Return the (X, Y) coordinate for the center point of the cell that contains the specified text.  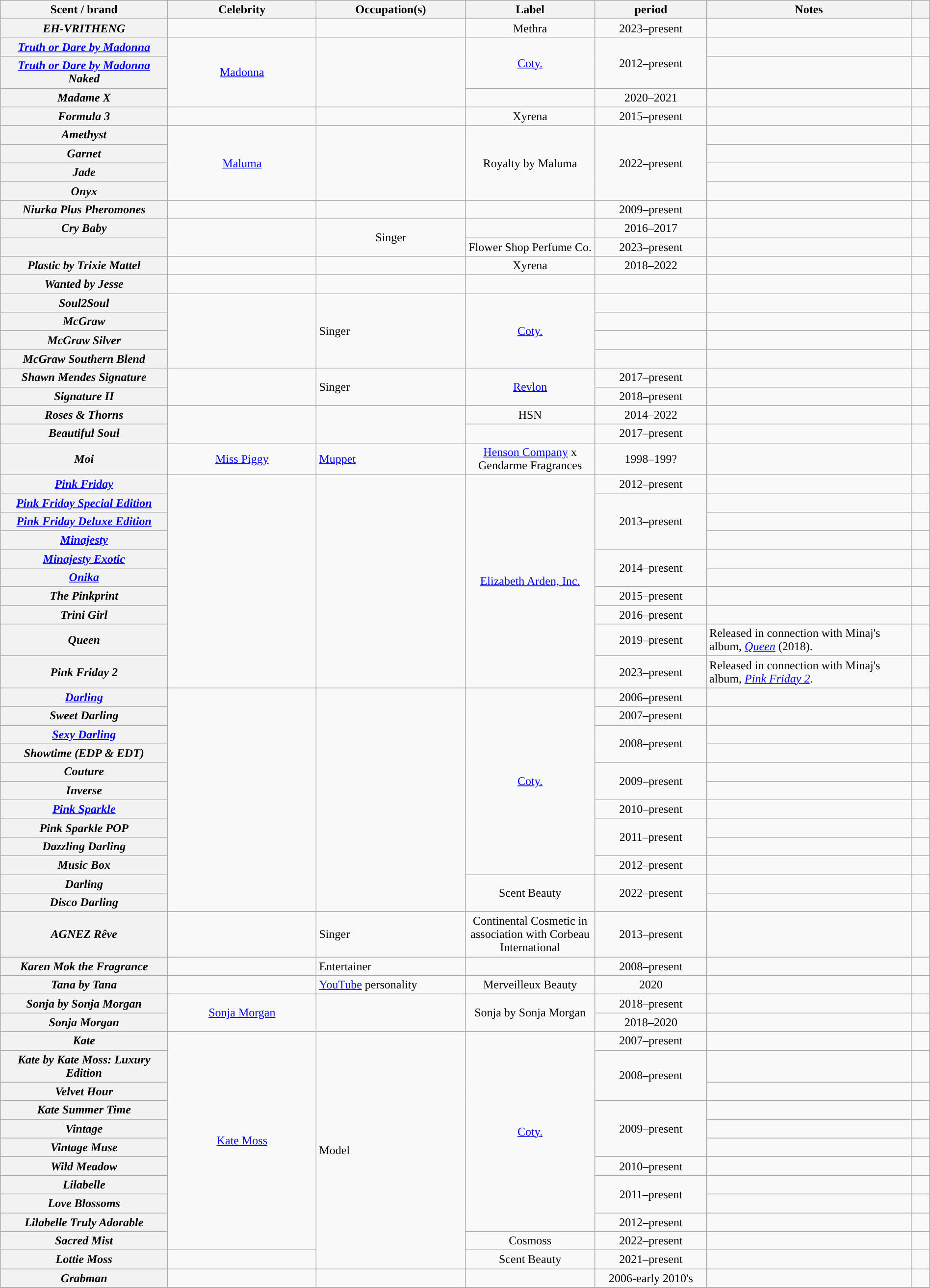
Wild Meadow (84, 1166)
Entertainer (390, 966)
Sweet Darling (84, 716)
Music Box (84, 865)
2006-early 2010's (650, 1278)
2016–2017 (650, 228)
Showtime (EDP & EDT) (84, 753)
Muppet (390, 459)
HSN (530, 415)
Flower Shop Perfume Co. (530, 247)
Love Blossoms (84, 1203)
Moi (84, 459)
Trini Girl (84, 615)
Pink Sparkle (84, 809)
Kate (84, 1041)
Label (530, 10)
Sexy Darling (84, 734)
Onyx (84, 191)
The Pinkprint (84, 596)
Formula 3 (84, 116)
Occupation(s) (390, 10)
AGNEZ Rêve (84, 934)
Truth or Dare by Madonna Naked (84, 73)
Madame X (84, 98)
2021–present (650, 1260)
Pink Friday Special Edition (84, 503)
Tana by Tana (84, 985)
McGraw Southern Blend (84, 359)
Kate by Kate Moss: Luxury Edition (84, 1066)
2018–2022 (650, 266)
2014–2022 (650, 415)
Released in connection with Minaj's album, Queen (2018). (809, 640)
Vintage (84, 1129)
Merveilleux Beauty (530, 985)
Celebrity (242, 10)
Elizabeth Arden, Inc. (530, 581)
Maluma (242, 163)
Pink Friday (84, 484)
2020–2021 (650, 98)
Shawn Mendes Signature (84, 378)
Pink Friday 2 (84, 672)
2016–present (650, 615)
Roses & Thorns (84, 415)
Minajesty (84, 540)
Truth or Dare by Madonna (84, 47)
Velvet Hour (84, 1091)
Sacred Mist (84, 1241)
Pink Sparkle POP (84, 828)
YouTube personality (390, 985)
Kate Moss (242, 1141)
Released in connection with Minaj's album, Pink Friday 2. (809, 672)
Vintage Muse (84, 1147)
Dazzling Darling (84, 846)
Amethyst (84, 135)
Revlon (530, 387)
Plastic by Trixie Mattel (84, 266)
2014–present (650, 568)
Lilabelle (84, 1185)
Royalty by Maluma (530, 163)
2018–2020 (650, 1022)
Henson Company x Gendarme Fragrances (530, 459)
Niurka Plus Pheromones (84, 209)
Queen (84, 640)
Model (390, 1150)
Signature II (84, 396)
McGraw (84, 322)
Pink Friday Deluxe Edition (84, 521)
Soul2Soul (84, 303)
Garnet (84, 153)
Inverse (84, 790)
Miss Piggy (242, 459)
Continental Cosmetic in association with Corbeau International (530, 934)
Cry Baby (84, 228)
Couture (84, 772)
Kate Summer Time (84, 1110)
Madonna (242, 73)
Methra (530, 28)
2020 (650, 985)
Scent / brand (84, 10)
1998–199? (650, 459)
Onika (84, 578)
McGraw Silver (84, 340)
Disco Darling (84, 903)
period (650, 10)
2019–present (650, 640)
2006–present (650, 697)
Minajesty Exotic (84, 558)
Karen Mok the Fragrance (84, 966)
Jade (84, 172)
Wanted by Jesse (84, 284)
EH-VRITHENG (84, 28)
Grabman (84, 1278)
Lottie Moss (84, 1260)
Beautiful Soul (84, 433)
Notes (809, 10)
Cosmoss (530, 1241)
Lilabelle Truly Adorable (84, 1222)
